Locate the cell with the specified text and output its [x, y] center coordinate. 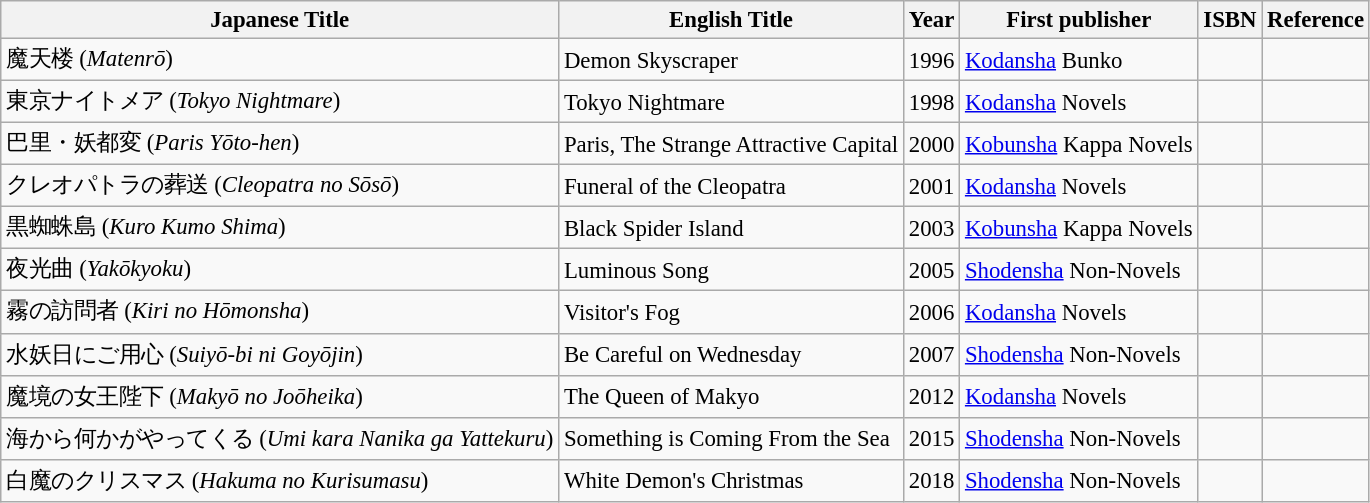
魔境の女王陛下 (Makyō no Joōheika) [280, 396]
2012 [931, 396]
The Queen of Makyo [732, 396]
霧の訪問者 (Kiri no Hōmonsha) [280, 312]
水妖日にご用心 (Suiyō-bi ni Goyōjin) [280, 354]
2003 [931, 228]
ISBN [1230, 20]
Something is Coming From the Sea [732, 438]
2005 [931, 270]
White Demon's Christmas [732, 480]
Japanese Title [280, 20]
2015 [931, 438]
1996 [931, 60]
2006 [931, 312]
Funeral of the Cleopatra [732, 186]
Tokyo Nightmare [732, 102]
東京ナイトメア (Tokyo Nightmare) [280, 102]
English Title [732, 20]
1998 [931, 102]
Black Spider Island [732, 228]
夜光曲 (Yakōkyoku) [280, 270]
2000 [931, 144]
Luminous Song [732, 270]
クレオパトラの葬送 (Cleopatra no Sōsō) [280, 186]
Demon Skyscraper [732, 60]
黒蜘蛛島 (Kuro Kumo Shima) [280, 228]
海から何かがやってくる (Umi kara Nanika ga Yattekuru) [280, 438]
白魔のクリスマス (Hakuma no Kurisumasu) [280, 480]
First publisher [1079, 20]
Paris, The Strange Attractive Capital [732, 144]
Be Careful on Wednesday [732, 354]
2001 [931, 186]
2007 [931, 354]
2018 [931, 480]
魔天楼 (Matenrō) [280, 60]
Year [931, 20]
巴里・妖都変 (Paris Yōto-hen) [280, 144]
Reference [1316, 20]
Kodansha Bunko [1079, 60]
Visitor's Fog [732, 312]
